Provide the [x, y] coordinate of the cell's center where the given text is located.  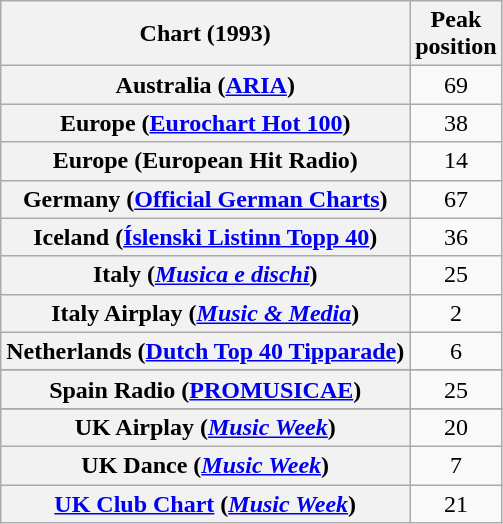
UK Dance (Music Week) [206, 465]
Chart (1993) [206, 34]
36 [456, 237]
Spain Radio (PROMUSICAE) [206, 389]
20 [456, 427]
Europe (Eurochart Hot 100) [206, 123]
69 [456, 85]
14 [456, 161]
67 [456, 199]
Netherlands (Dutch Top 40 Tipparade) [206, 351]
2 [456, 313]
21 [456, 503]
7 [456, 465]
Germany (Official German Charts) [206, 199]
6 [456, 351]
Australia (ARIA) [206, 85]
38 [456, 123]
Europe (European Hit Radio) [206, 161]
UK Club Chart (Music Week) [206, 503]
Iceland (Íslenski Listinn Topp 40) [206, 237]
Italy (Musica e dischi) [206, 275]
Italy Airplay (Music & Media) [206, 313]
Peakposition [456, 34]
UK Airplay (Music Week) [206, 427]
